Pinpoint the cell where the given text exists, returning its [x, y] midpoint coordinate. 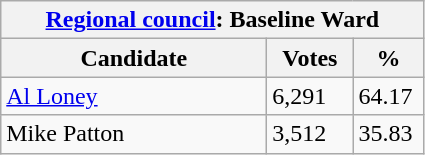
% [388, 58]
6,291 [310, 96]
3,512 [310, 134]
Votes [310, 58]
64.17 [388, 96]
35.83 [388, 134]
Mike Patton [134, 134]
Candidate [134, 58]
Al Loney [134, 96]
Regional council: Baseline Ward [212, 20]
